Determine the [X, Y] coordinate at the center of the cell enclosing the given text.  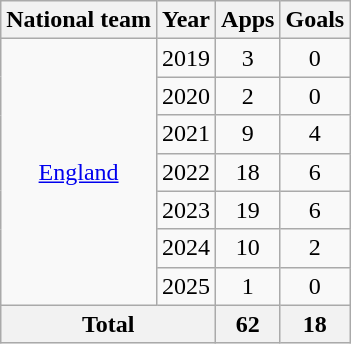
2025 [186, 286]
9 [248, 134]
2022 [186, 172]
2021 [186, 134]
1 [248, 286]
10 [248, 248]
England [79, 172]
4 [315, 134]
3 [248, 58]
19 [248, 210]
Total [108, 324]
Goals [315, 20]
2020 [186, 96]
Apps [248, 20]
2024 [186, 248]
2019 [186, 58]
62 [248, 324]
Year [186, 20]
National team [79, 20]
2023 [186, 210]
